Pinpoint the cell where the given text exists, returning its [x, y] midpoint coordinate. 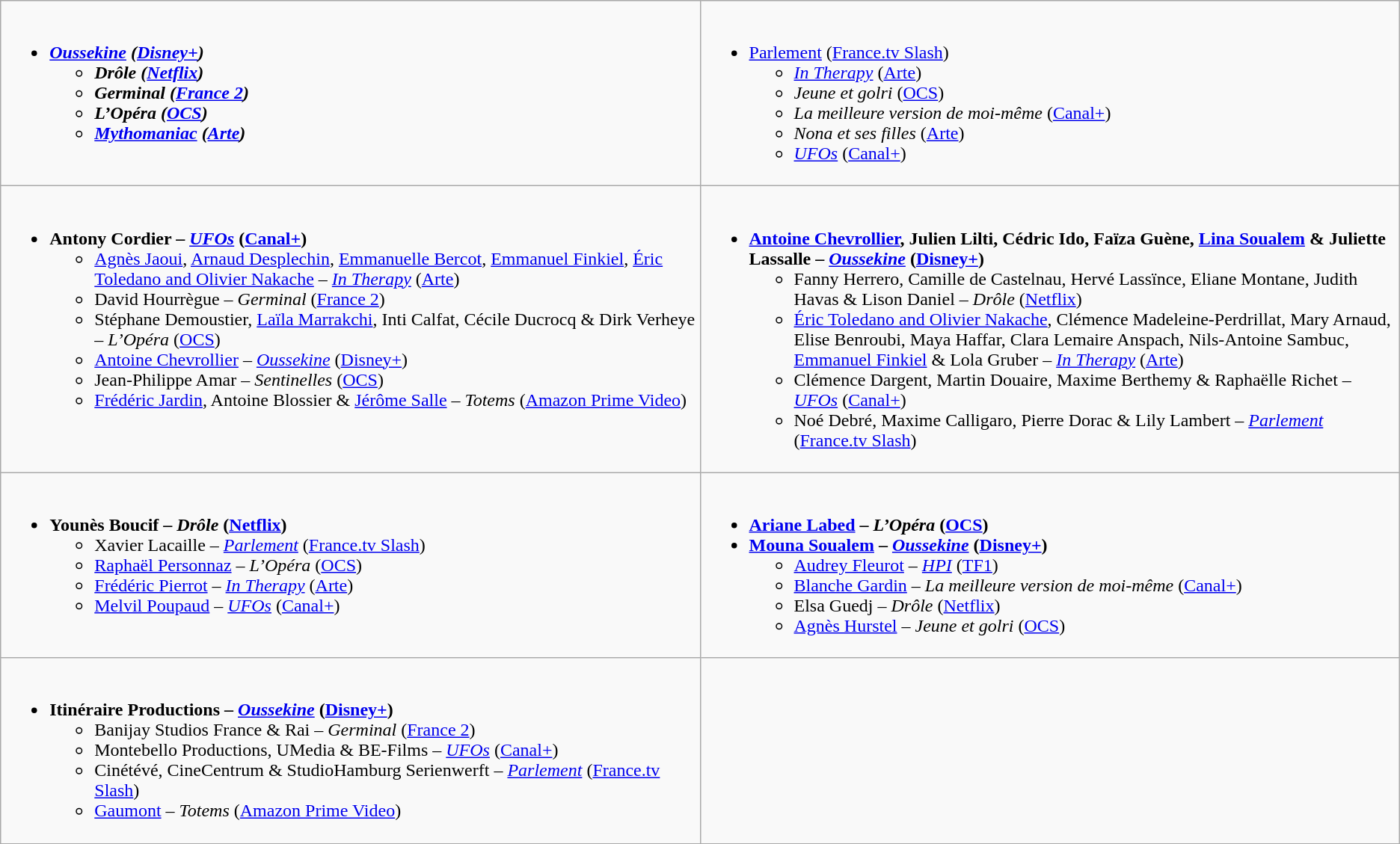
Parlement (France.tv Slash)In Therapy (Arte)Jeune et golri (OCS)La meilleure version de moi-même (Canal+)Nona et ses filles (Arte)UFOs (Canal+) [1050, 93]
Oussekine (Disney+)Drôle (Netflix)Germinal (France 2)L’Opéra (OCS)Mythomaniac (Arte) [350, 93]
